For the text-containing cell, return its midpoint in [x, y] coordinate format. 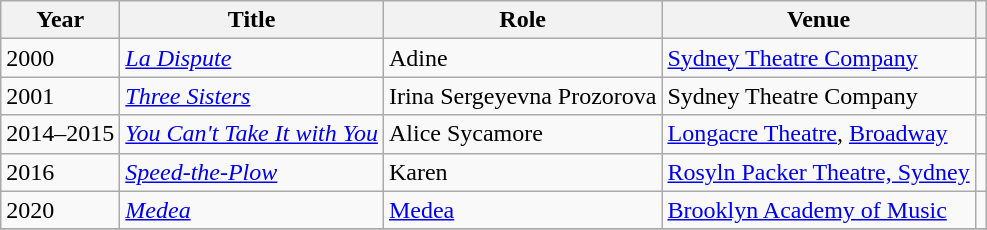
2014–2015 [60, 134]
Irina Sergeyevna Prozorova [522, 96]
Venue [818, 20]
Adine [522, 58]
Title [252, 20]
Three Sisters [252, 96]
2000 [60, 58]
2001 [60, 96]
You Can't Take It with You [252, 134]
Speed-the-Plow [252, 172]
La Dispute [252, 58]
2020 [60, 210]
Rosyln Packer Theatre, Sydney [818, 172]
Longacre Theatre, Broadway [818, 134]
Role [522, 20]
Alice Sycamore [522, 134]
Brooklyn Academy of Music [818, 210]
2016 [60, 172]
Year [60, 20]
Karen [522, 172]
